From the cell containing the given text, extract its center point as [x, y] coordinate. 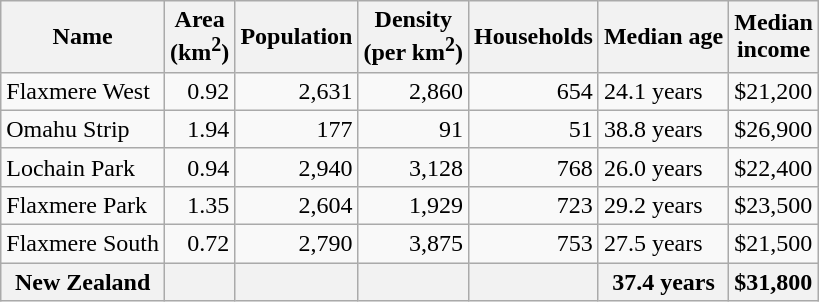
Density(per km2) [414, 37]
38.8 years [663, 129]
723 [534, 205]
Name [83, 37]
1,929 [414, 205]
Households [534, 37]
24.1 years [663, 91]
$21,500 [774, 244]
2,790 [296, 244]
Flaxmere South [83, 244]
27.5 years [663, 244]
2,940 [296, 167]
$21,200 [774, 91]
3,875 [414, 244]
Flaxmere West [83, 91]
Medianincome [774, 37]
Median age [663, 37]
Lochain Park [83, 167]
$22,400 [774, 167]
26.0 years [663, 167]
$26,900 [774, 129]
Population [296, 37]
$23,500 [774, 205]
New Zealand [83, 282]
1.35 [199, 205]
3,128 [414, 167]
Area(km2) [199, 37]
768 [534, 167]
51 [534, 129]
Flaxmere Park [83, 205]
2,860 [414, 91]
29.2 years [663, 205]
$31,800 [774, 282]
0.92 [199, 91]
37.4 years [663, 282]
2,631 [296, 91]
1.94 [199, 129]
654 [534, 91]
753 [534, 244]
Omahu Strip [83, 129]
0.94 [199, 167]
91 [414, 129]
177 [296, 129]
0.72 [199, 244]
2,604 [296, 205]
